Output the (X, Y) coordinate of the center of the cell containing the given text.  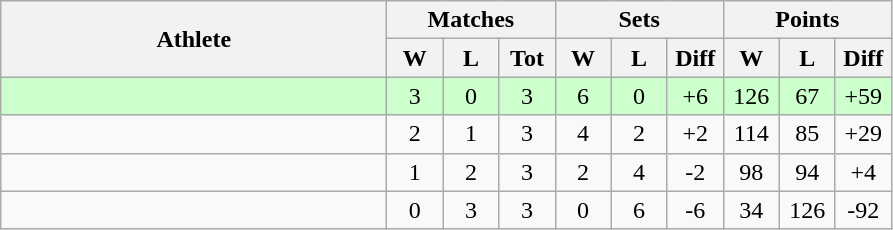
94 (807, 172)
Tot (527, 58)
-2 (695, 172)
Sets (639, 20)
+59 (863, 96)
Matches (471, 20)
98 (751, 172)
114 (751, 134)
Athlete (194, 39)
85 (807, 134)
+2 (695, 134)
67 (807, 96)
Points (807, 20)
+6 (695, 96)
-92 (863, 210)
+29 (863, 134)
-6 (695, 210)
34 (751, 210)
+4 (863, 172)
